Identify which cell holds the provided text, then report its [X, Y] central coordinate. 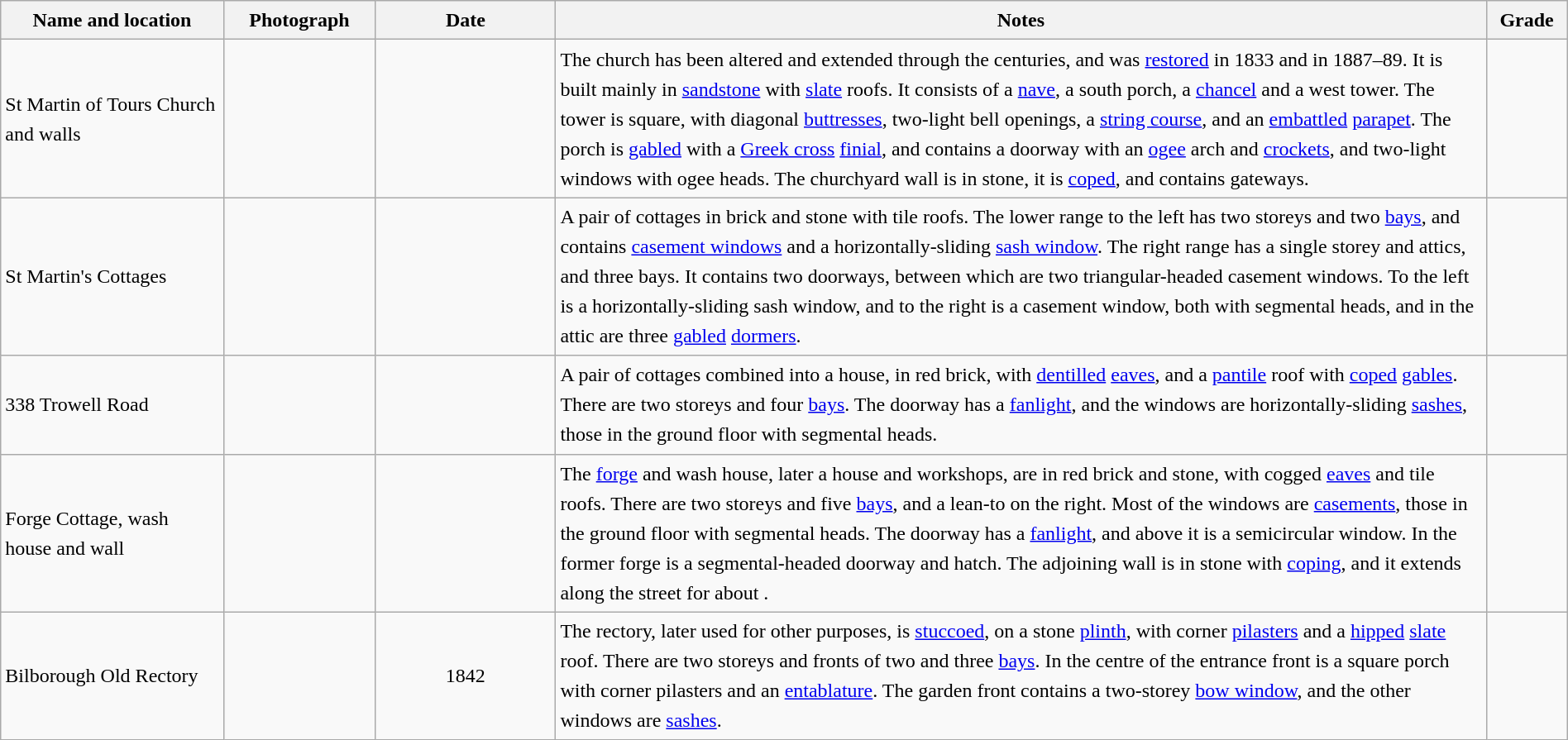
Photograph [299, 20]
338 Trowell Road [112, 405]
1842 [466, 676]
Grade [1527, 20]
Notes [1021, 20]
St Martin of Tours Church and walls [112, 119]
Date [466, 20]
Forge Cottage, wash house and wall [112, 532]
Name and location [112, 20]
Bilborough Old Rectory [112, 676]
St Martin's Cottages [112, 276]
